Scan for the cell matching the given text and deliver its [X, Y] coordinate at center. 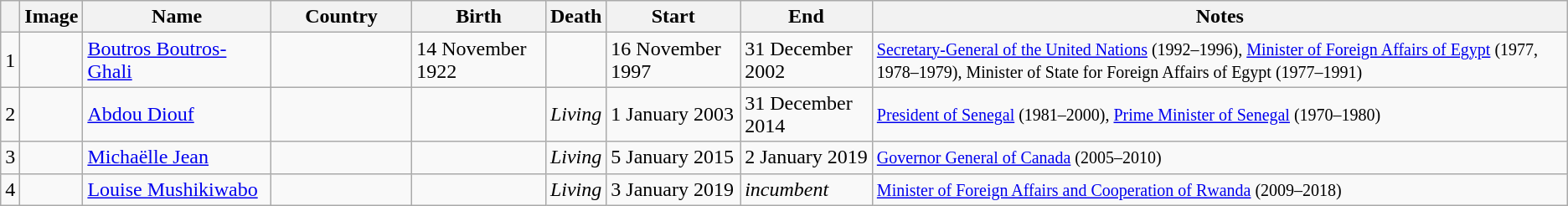
Minister of Foreign Affairs and Cooperation of Rwanda (2009–2018) [1220, 189]
Boutros Boutros-Ghali [177, 60]
1 [10, 60]
2 [10, 114]
Country [341, 17]
1 January 2003 [673, 114]
Image [52, 17]
Death [575, 17]
End [807, 17]
3 [10, 157]
Birth [479, 17]
Name [177, 17]
14 November 1922 [479, 60]
4 [10, 189]
3 January 2019 [673, 189]
16 November 1997 [673, 60]
2 January 2019 [807, 157]
Abdou Diouf [177, 114]
Governor General of Canada (2005–2010) [1220, 157]
President of Senegal (1981–2000), Prime Minister of Senegal (1970–1980) [1220, 114]
incumbent [807, 189]
31 December 2002 [807, 60]
Start [673, 17]
Notes [1220, 17]
Louise Mushikiwabo [177, 189]
31 December 2014 [807, 114]
Michaëlle Jean [177, 157]
5 January 2015 [673, 157]
